Scan for the cell matching the given text and deliver its [x, y] coordinate at center. 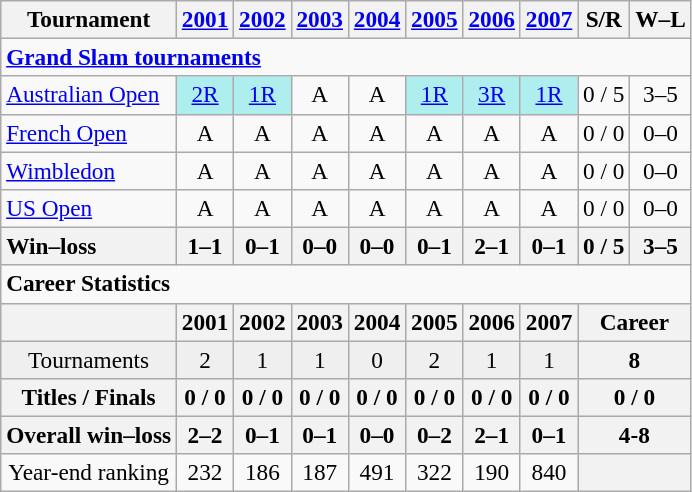
3R [492, 95]
W–L [660, 19]
0–2 [434, 435]
Year-end ranking [89, 473]
232 [204, 473]
Titles / Finals [89, 397]
Tournaments [89, 359]
491 [376, 473]
322 [434, 473]
840 [548, 473]
French Open [89, 133]
Career Statistics [346, 284]
2–2 [204, 435]
4-8 [634, 435]
S/R [604, 19]
190 [492, 473]
186 [262, 473]
0 [376, 359]
Grand Slam tournaments [346, 57]
2R [204, 95]
187 [320, 473]
Australian Open [89, 95]
Tournament [89, 19]
8 [634, 359]
Career [634, 322]
Overall win–loss [89, 435]
Win–loss [89, 246]
1–1 [204, 246]
US Open [89, 208]
Wimbledon [89, 170]
